Return the [x, y] coordinate for the center point of the cell that contains the specified text.  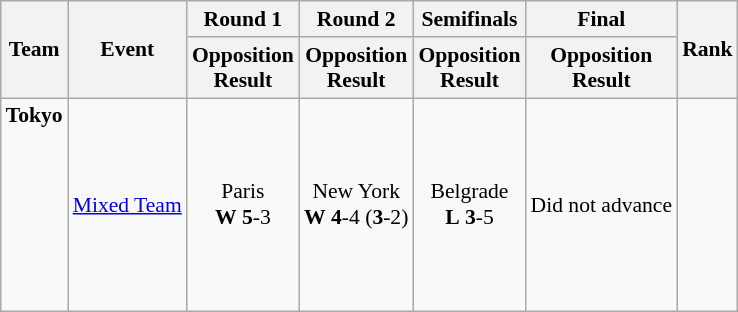
Did not advance [602, 205]
Belgrade L 3-5 [469, 205]
Round 1 [243, 19]
New York W 4-4 (3-2) [356, 205]
Mixed Team [128, 205]
Tokyo [34, 205]
Final [602, 19]
Event [128, 50]
Paris W 5-3 [243, 205]
Semifinals [469, 19]
Team [34, 50]
Round 2 [356, 19]
Rank [708, 50]
